Detect which cell encompasses the target text, then output its (x, y) center coordinate. 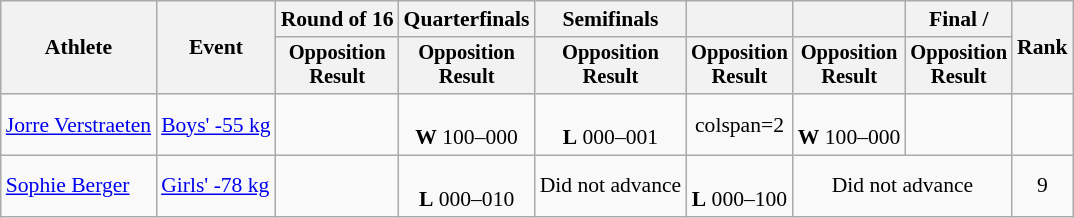
Round of 16 (338, 19)
Quarterfinals (467, 19)
Jorre Verstraeten (78, 124)
Event (216, 48)
Boys' -55 kg (216, 124)
colspan=2 (740, 124)
L 000–100 (740, 186)
Sophie Berger (78, 186)
L 000–010 (467, 186)
L 000–001 (611, 124)
Final / (958, 19)
Rank (1042, 48)
Girls' -78 kg (216, 186)
Semifinals (611, 19)
Athlete (78, 48)
9 (1042, 186)
